Return the [X, Y] coordinate for the center point of the cell that contains the specified text.  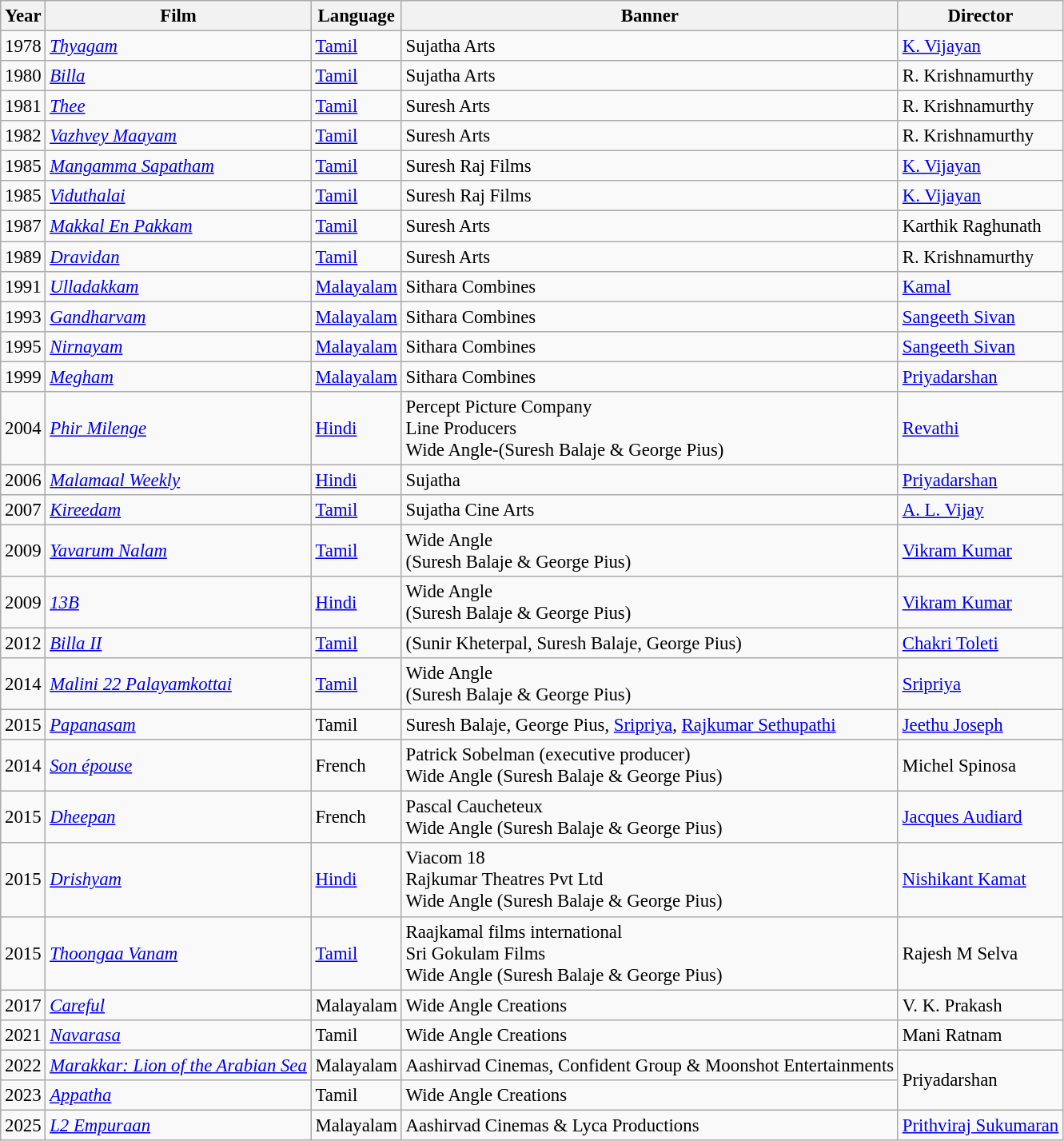
13B [178, 603]
2023 [23, 1095]
2004 [23, 429]
Suresh Balaje, George Pius, Sripriya, Rajkumar Sethupathi [649, 725]
Yavarum Nalam [178, 550]
Mani Ratnam [980, 1035]
Makkal En Pakkam [178, 226]
Papanasam [178, 725]
2012 [23, 644]
Malamaal Weekly [178, 480]
Vazhvey Maayam [178, 136]
2006 [23, 480]
Revathi [980, 429]
Raajkamal films internationalSri Gokulam FilmsWide Angle (Suresh Balaje & George Pius) [649, 953]
2022 [23, 1065]
Nishikant Kamat [980, 880]
Language [357, 16]
Director [980, 16]
Michel Spinosa [980, 766]
1995 [23, 346]
Son épouse [178, 766]
1993 [23, 317]
Viduthalai [178, 196]
Jeethu Joseph [980, 725]
Banner [649, 16]
Gandharvam [178, 317]
Aashirvad Cinemas, Confident Group & Moonshot Entertainments [649, 1065]
2025 [23, 1125]
L2 Empuraan [178, 1125]
Film [178, 16]
Billa II [178, 644]
Nirnayam [178, 346]
1987 [23, 226]
Viacom 18Rajkumar Theatres Pvt LtdWide Angle (Suresh Balaje & George Pius) [649, 880]
2007 [23, 510]
Pascal CaucheteuxWide Angle (Suresh Balaje & George Pius) [649, 817]
Phir Milenge [178, 429]
Kamal [980, 286]
Sujatha Cine Arts [649, 510]
1991 [23, 286]
Careful [178, 1005]
A. L. Vijay [980, 510]
Jacques Audiard [980, 817]
Sujatha [649, 480]
Karthik Raghunath [980, 226]
1989 [23, 257]
Ulladakkam [178, 286]
Marakkar: Lion of the Arabian Sea [178, 1065]
Sripriya [980, 684]
Prithviraj Sukumaran [980, 1125]
Thoongaa Vanam [178, 953]
Megham [178, 377]
(Sunir Kheterpal, Suresh Balaje, George Pius) [649, 644]
Drishyam [178, 880]
1978 [23, 46]
Year [23, 16]
Appatha [178, 1095]
Percept Picture CompanyLine ProducersWide Angle-(Suresh Balaje & George Pius) [649, 429]
Dheepan [178, 817]
Thyagam [178, 46]
Malini 22 Palayamkottai [178, 684]
1981 [23, 106]
Aashirvad Cinemas & Lyca Productions [649, 1125]
Patrick Sobelman (executive producer)Wide Angle (Suresh Balaje & George Pius) [649, 766]
2021 [23, 1035]
Rajesh M Selva [980, 953]
Chakri Toleti [980, 644]
1999 [23, 377]
Dravidan [178, 257]
1982 [23, 136]
V. K. Prakash [980, 1005]
Thee [178, 106]
Billa [178, 76]
Mangamma Sapatham [178, 166]
2017 [23, 1005]
Navarasa [178, 1035]
Kireedam [178, 510]
1980 [23, 76]
